Capture the cell that displays the provided text and extract its (X, Y) central coordinate. 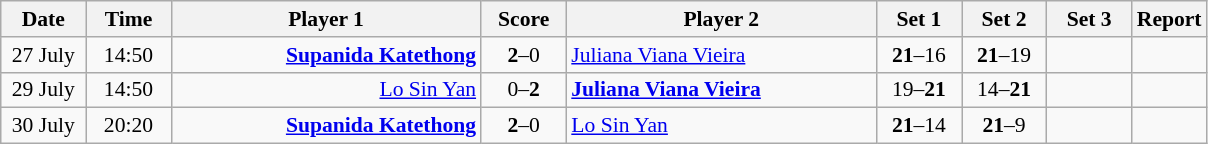
Set 3 (1090, 19)
Player 2 (721, 19)
Set 2 (1004, 19)
27 July (44, 55)
19–21 (918, 90)
29 July (44, 90)
Set 1 (918, 19)
Date (44, 19)
21–14 (918, 126)
20:20 (128, 126)
Time (128, 19)
21–19 (1004, 55)
Player 1 (326, 19)
21–16 (918, 55)
Score (524, 19)
14–21 (1004, 90)
30 July (44, 126)
0–2 (524, 90)
Report (1170, 19)
21–9 (1004, 126)
